Search for the cell housing the specified text and yield its [X, Y] center coordinate. 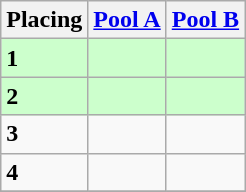
1 [44, 58]
2 [44, 96]
Placing [44, 20]
4 [44, 172]
Pool B [205, 20]
Pool A [127, 20]
3 [44, 134]
